Extract the (x, y) coordinate from the center of the cell holding the provided text.  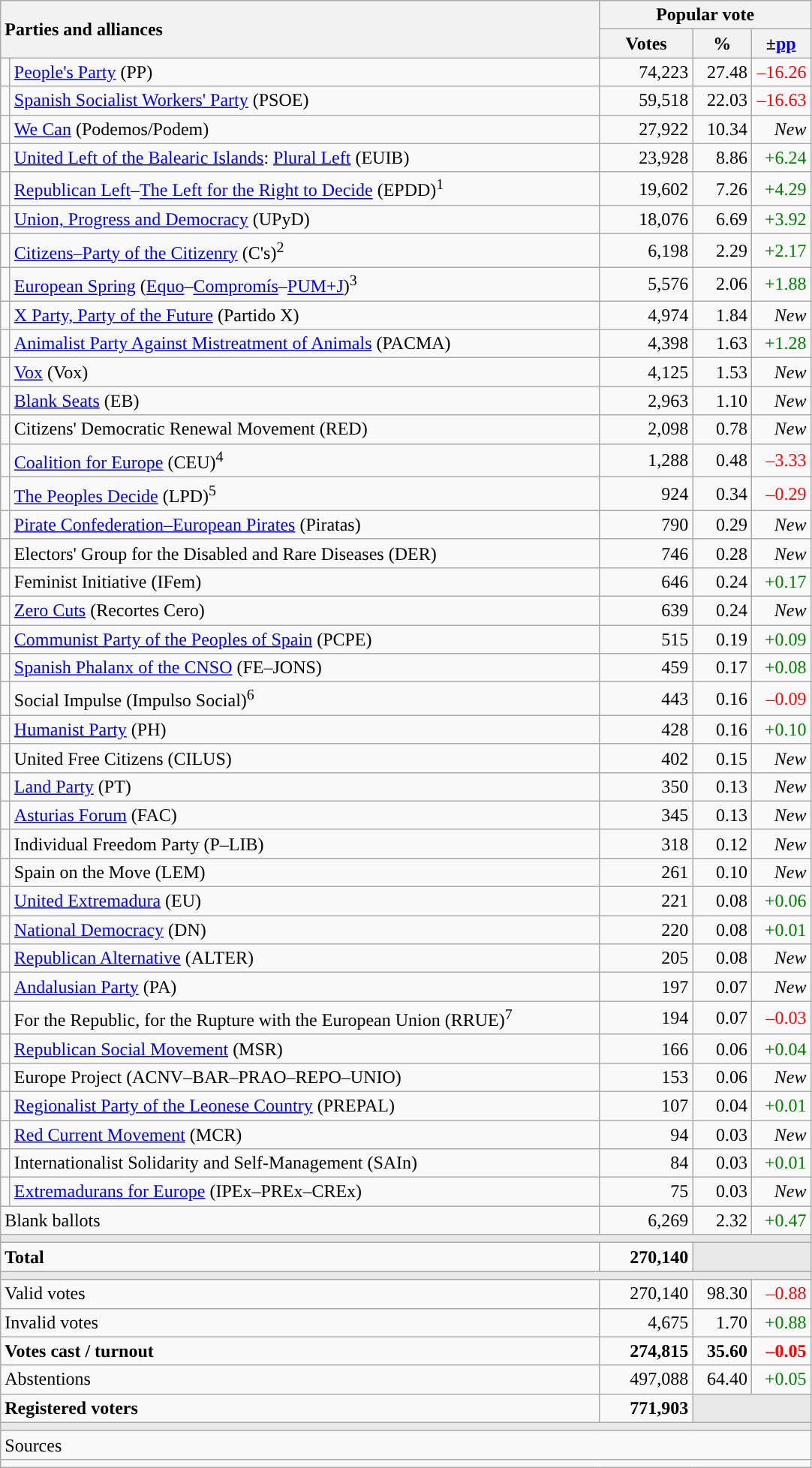
Spain on the Move (LEM) (305, 873)
0.28 (722, 553)
Land Party (PT) (305, 787)
+0.17 (780, 582)
Valid votes (300, 1294)
Regionalist Party of the Leonese Country (PREPAL) (305, 1106)
Humanist Party (PH) (305, 729)
Coalition for Europe (CEU)4 (305, 461)
People's Party (PP) (305, 72)
428 (646, 729)
1.63 (722, 344)
Communist Party of the Peoples of Spain (PCPE) (305, 639)
94 (646, 1135)
1.10 (722, 401)
515 (646, 639)
% (722, 44)
United Free Citizens (CILUS) (305, 758)
Registered voters (300, 1408)
1.84 (722, 315)
0.04 (722, 1106)
Blank Seats (EB) (305, 401)
+6.24 (780, 158)
0.29 (722, 525)
Sources (405, 1445)
22.03 (722, 101)
27.48 (722, 72)
Social Impulse (Impulso Social)6 (305, 699)
National Democracy (DN) (305, 930)
4,974 (646, 315)
74,223 (646, 72)
+0.04 (780, 1048)
0.19 (722, 639)
153 (646, 1077)
Republican Social Movement (MSR) (305, 1048)
2.32 (722, 1220)
Feminist Initiative (IFem) (305, 582)
+0.10 (780, 729)
4,125 (646, 372)
1.70 (722, 1322)
0.12 (722, 844)
+0.05 (780, 1379)
8.86 (722, 158)
84 (646, 1163)
+0.47 (780, 1220)
1.53 (722, 372)
2,963 (646, 401)
–0.05 (780, 1351)
Pirate Confederation–European Pirates (Piratas) (305, 525)
±pp (780, 44)
Invalid votes (300, 1322)
0.15 (722, 758)
United Extremadura (EU) (305, 901)
7.26 (722, 189)
Citizens' Democratic Renewal Movement (RED) (305, 429)
197 (646, 987)
Individual Freedom Party (P–LIB) (305, 844)
0.17 (722, 668)
10.34 (722, 129)
European Spring (Equo–Compromís–PUM+J)3 (305, 284)
459 (646, 668)
+1.88 (780, 284)
1,288 (646, 461)
5,576 (646, 284)
Asturias Forum (FAC) (305, 815)
19,602 (646, 189)
746 (646, 553)
2,098 (646, 429)
Red Current Movement (MCR) (305, 1135)
6.69 (722, 220)
59,518 (646, 101)
Spanish Socialist Workers' Party (PSOE) (305, 101)
–0.29 (780, 494)
–16.26 (780, 72)
0.78 (722, 429)
6,198 (646, 251)
205 (646, 958)
497,088 (646, 1379)
98.30 (722, 1294)
2.06 (722, 284)
Popular vote (705, 15)
Extremadurans for Europe (IPEx–PREx–CREx) (305, 1192)
Europe Project (ACNV–BAR–PRAO–REPO–UNIO) (305, 1077)
–0.03 (780, 1018)
318 (646, 844)
Spanish Phalanx of the CNSO (FE–JONS) (305, 668)
Republican Left–The Left for the Right to Decide (EPDD)1 (305, 189)
0.48 (722, 461)
107 (646, 1106)
274,815 (646, 1351)
23,928 (646, 158)
Zero Cuts (Recortes Cero) (305, 610)
Blank ballots (300, 1220)
924 (646, 494)
X Party, Party of the Future (Partido X) (305, 315)
–16.63 (780, 101)
Animalist Party Against Mistreatment of Animals (PACMA) (305, 344)
6,269 (646, 1220)
18,076 (646, 220)
0.34 (722, 494)
2.29 (722, 251)
For the Republic, for the Rupture with the European Union (RRUE)7 (305, 1018)
–3.33 (780, 461)
+0.08 (780, 668)
+0.88 (780, 1322)
Total (300, 1257)
+1.28 (780, 344)
443 (646, 699)
Votes cast / turnout (300, 1351)
639 (646, 610)
790 (646, 525)
–0.88 (780, 1294)
+2.17 (780, 251)
We Can (Podemos/Podem) (305, 129)
Republican Alternative (ALTER) (305, 958)
+0.06 (780, 901)
Andalusian Party (PA) (305, 987)
194 (646, 1018)
35.60 (722, 1351)
4,398 (646, 344)
–0.09 (780, 699)
+3.92 (780, 220)
Votes (646, 44)
261 (646, 873)
771,903 (646, 1408)
Electors' Group for the Disabled and Rare Diseases (DER) (305, 553)
United Left of the Balearic Islands: Plural Left (EUIB) (305, 158)
0.10 (722, 873)
Citizens–Party of the Citizenry (C's)2 (305, 251)
Parties and alliances (300, 29)
646 (646, 582)
64.40 (722, 1379)
The Peoples Decide (LPD)5 (305, 494)
27,922 (646, 129)
Vox (Vox) (305, 372)
402 (646, 758)
220 (646, 930)
350 (646, 787)
Internationalist Solidarity and Self-Management (SAIn) (305, 1163)
166 (646, 1048)
345 (646, 815)
Abstentions (300, 1379)
221 (646, 901)
Union, Progress and Democracy (UPyD) (305, 220)
75 (646, 1192)
4,675 (646, 1322)
+0.09 (780, 639)
+4.29 (780, 189)
